Identify which cell holds the provided text, then report its (X, Y) central coordinate. 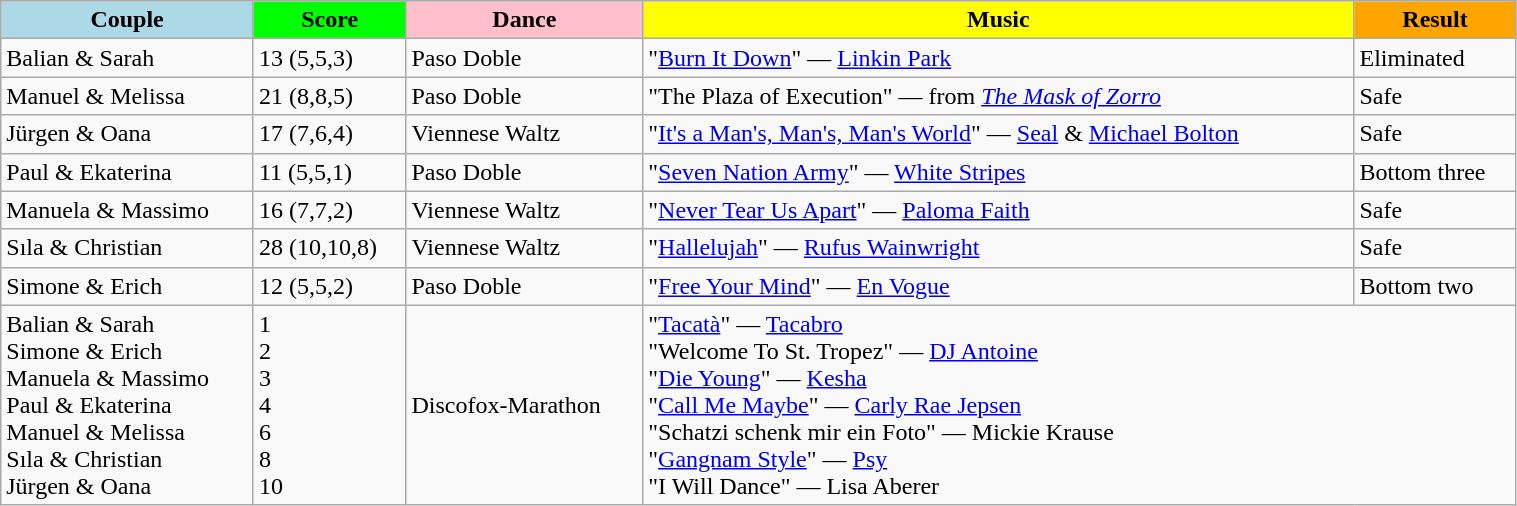
Balian & Sarah Simone & Erich Manuela & Massimo Paul & Ekaterina Manuel & Melissa Sıla & Christian Jürgen & Oana (128, 405)
17 (7,6,4) (330, 134)
Result (1435, 20)
"Burn It Down" — Linkin Park (998, 58)
Simone & Erich (128, 286)
Jürgen & Oana (128, 134)
Score (330, 20)
Bottom three (1435, 172)
Manuel & Melissa (128, 96)
Dance (524, 20)
Couple (128, 20)
28 (10,10,8) (330, 248)
16 (7,7,2) (330, 210)
13 (5,5,3) (330, 58)
"Seven Nation Army" — White Stripes (998, 172)
12 (5,5,2) (330, 286)
Sıla & Christian (128, 248)
Eliminated (1435, 58)
Balian & Sarah (128, 58)
"Free Your Mind" — En Vogue (998, 286)
"It's a Man's, Man's, Man's World" — Seal & Michael Bolton (998, 134)
21 (8,8,5) (330, 96)
Bottom two (1435, 286)
Manuela & Massimo (128, 210)
Music (998, 20)
"The Plaza of Execution" — from The Mask of Zorro (998, 96)
12346810 (330, 405)
"Never Tear Us Apart" — Paloma Faith (998, 210)
"Hallelujah" — Rufus Wainwright (998, 248)
11 (5,5,1) (330, 172)
Discofox-Marathon (524, 405)
Paul & Ekaterina (128, 172)
